Locate the cell with the specified text and output its (x, y) center coordinate. 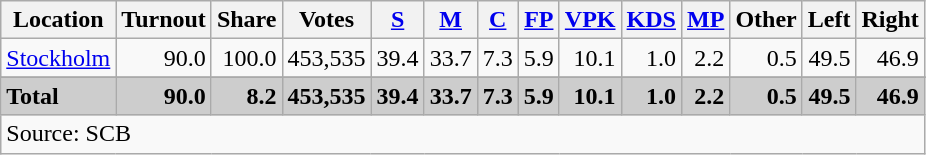
Stockholm (58, 58)
Left (829, 20)
100.0 (246, 58)
VPK (590, 20)
MP (705, 20)
Source: SCB (463, 134)
FP (538, 20)
Right (890, 20)
C (498, 20)
M (450, 20)
Votes (326, 20)
Other (766, 20)
Share (246, 20)
Turnout (164, 20)
Location (58, 20)
KDS (651, 20)
S (398, 20)
Total (58, 96)
8.2 (246, 96)
